For the text-containing cell, return its midpoint in (x, y) coordinate format. 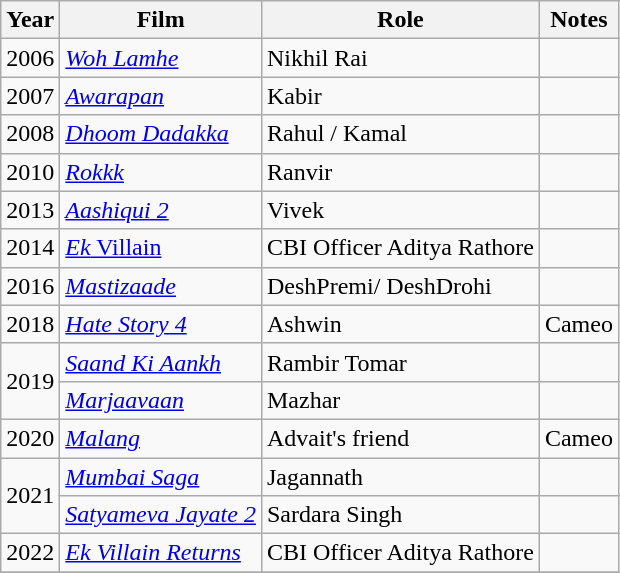
2008 (30, 134)
Dhoom Dadakka (161, 134)
Film (161, 20)
2007 (30, 96)
2022 (30, 553)
Rambir Tomar (400, 362)
Ek Villain Returns (161, 553)
Awarapan (161, 96)
Satyameva Jayate 2 (161, 515)
Marjaavaan (161, 400)
Rokkk (161, 172)
Vivek (400, 210)
2010 (30, 172)
Aashiqui 2 (161, 210)
Saand Ki Aankh (161, 362)
Ranvir (400, 172)
Jagannath (400, 477)
Mumbai Saga (161, 477)
Rahul / Kamal (400, 134)
Nikhil Rai (400, 58)
2020 (30, 438)
Hate Story 4 (161, 324)
2013 (30, 210)
Mazhar (400, 400)
2018 (30, 324)
Year (30, 20)
2014 (30, 248)
Notes (578, 20)
Kabir (400, 96)
Role (400, 20)
Ek Villain (161, 248)
DeshPremi/ DeshDrohi (400, 286)
2016 (30, 286)
Advait's friend (400, 438)
Woh Lamhe (161, 58)
Mastizaade (161, 286)
Malang (161, 438)
2006 (30, 58)
2021 (30, 496)
Sardara Singh (400, 515)
2019 (30, 381)
Ashwin (400, 324)
